Return the [X, Y] coordinate for the center point of the cell that contains the specified text.  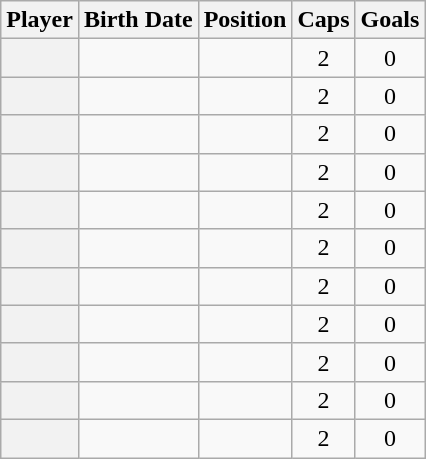
Caps [324, 20]
Goals [390, 20]
Birth Date [138, 20]
Position [245, 20]
Player [40, 20]
